Provide the [X, Y] coordinate of the cell's center where the given text is located.  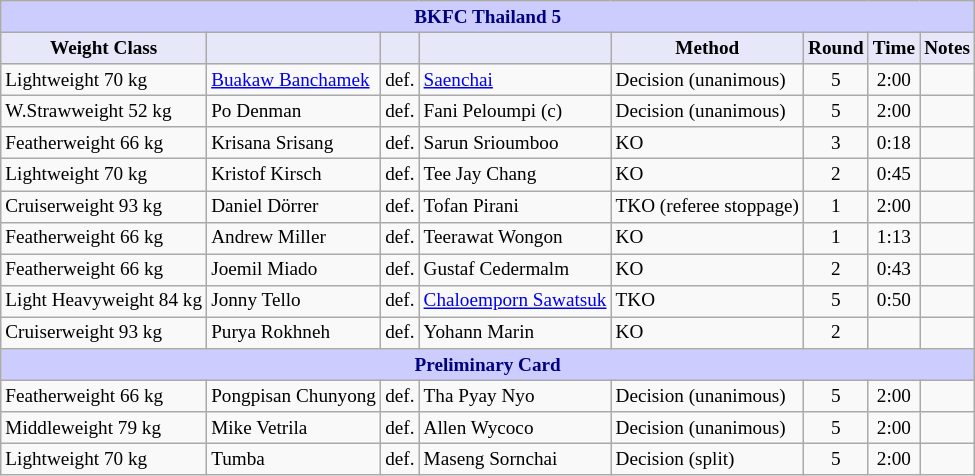
Po Denman [294, 111]
W.Strawweight 52 kg [104, 111]
BKFC Thailand 5 [488, 17]
Daniel Dörrer [294, 206]
Kristof Kirsch [294, 175]
Jonny Tello [294, 301]
Pongpisan Chunyong [294, 396]
Mike Vetrila [294, 428]
Purya Rokhneh [294, 333]
Middleweight 79 kg [104, 428]
3 [836, 143]
Maseng Sornchai [515, 460]
Light Heavyweight 84 kg [104, 301]
0:18 [894, 143]
Weight Class [104, 48]
Saenchai [515, 80]
Tofan Pirani [515, 206]
Fani Peloumpi (c) [515, 111]
Time [894, 48]
TKO [707, 301]
Teerawat Wongon [515, 238]
Round [836, 48]
1:13 [894, 238]
Decision (split) [707, 460]
Tumba [294, 460]
0:45 [894, 175]
Method [707, 48]
Preliminary Card [488, 365]
0:43 [894, 270]
Andrew Miller [294, 238]
Yohann Marin [515, 333]
Tee Jay Chang [515, 175]
Chaloemporn Sawatsuk [515, 301]
Notes [948, 48]
TKO (referee stoppage) [707, 206]
0:50 [894, 301]
Sarun Srioumboo [515, 143]
Tha Pyay Nyo [515, 396]
Krisana Srisang [294, 143]
Gustaf Cedermalm [515, 270]
Allen Wycoco [515, 428]
Joemil Miado [294, 270]
Buakaw Banchamek [294, 80]
